From the cell containing the given text, extract its center point as (X, Y) coordinate. 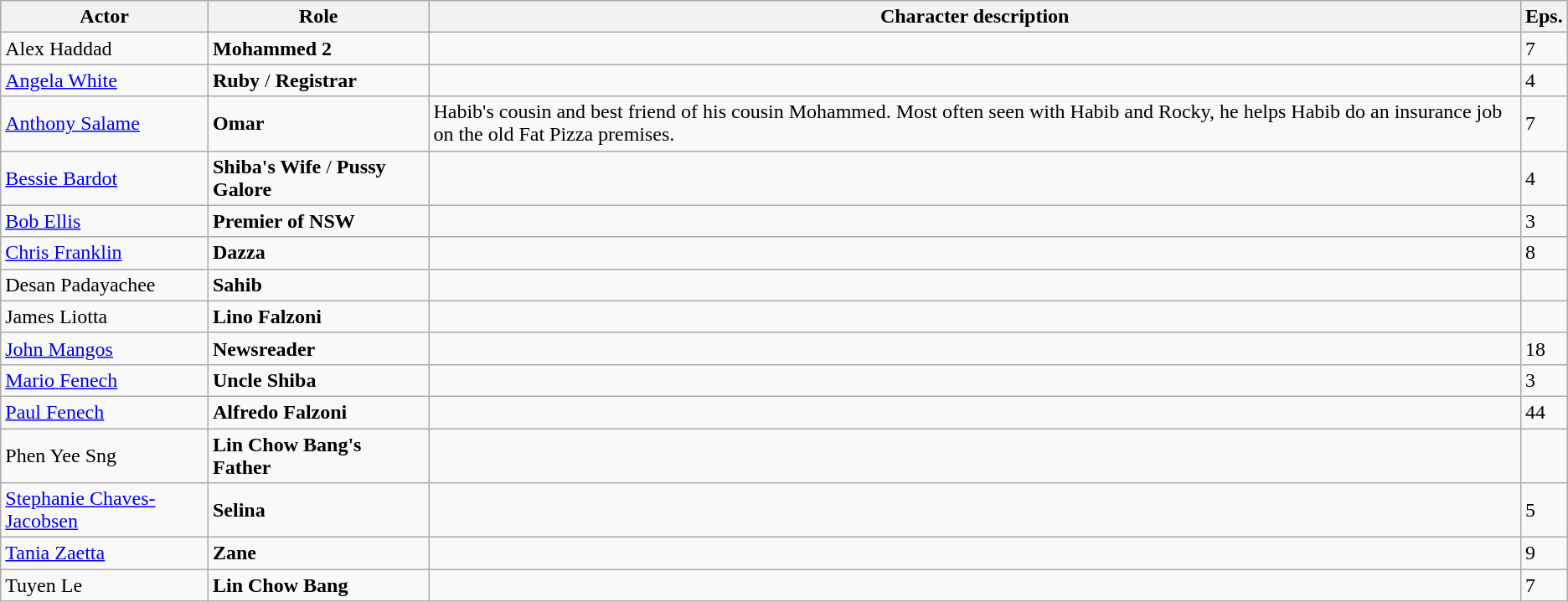
Uncle Shiba (318, 380)
Tuyen Le (105, 585)
8 (1544, 253)
44 (1544, 412)
Actor (105, 17)
Stephanie Chaves-Jacobsen (105, 511)
Chris Franklin (105, 253)
Bessie Bardot (105, 178)
Omar (318, 124)
Bob Ellis (105, 221)
Sahib (318, 285)
Paul Fenech (105, 412)
Shiba's Wife / Pussy Galore (318, 178)
Mohammed 2 (318, 49)
Lin Chow Bang's Father (318, 455)
Lino Falzoni (318, 316)
Alfredo Falzoni (318, 412)
Mario Fenech (105, 380)
Eps. (1544, 17)
John Mangos (105, 348)
5 (1544, 511)
Zane (318, 553)
Desan Padayachee (105, 285)
James Liotta (105, 316)
18 (1544, 348)
Selina (318, 511)
Newsreader (318, 348)
Character description (975, 17)
Premier of NSW (318, 221)
Angela White (105, 80)
Alex Haddad (105, 49)
Anthony Salame (105, 124)
Dazza (318, 253)
9 (1544, 553)
Role (318, 17)
Tania Zaetta (105, 553)
Ruby / Registrar (318, 80)
Lin Chow Bang (318, 585)
Phen Yee Sng (105, 455)
